Identify which cell holds the provided text, then report its [x, y] central coordinate. 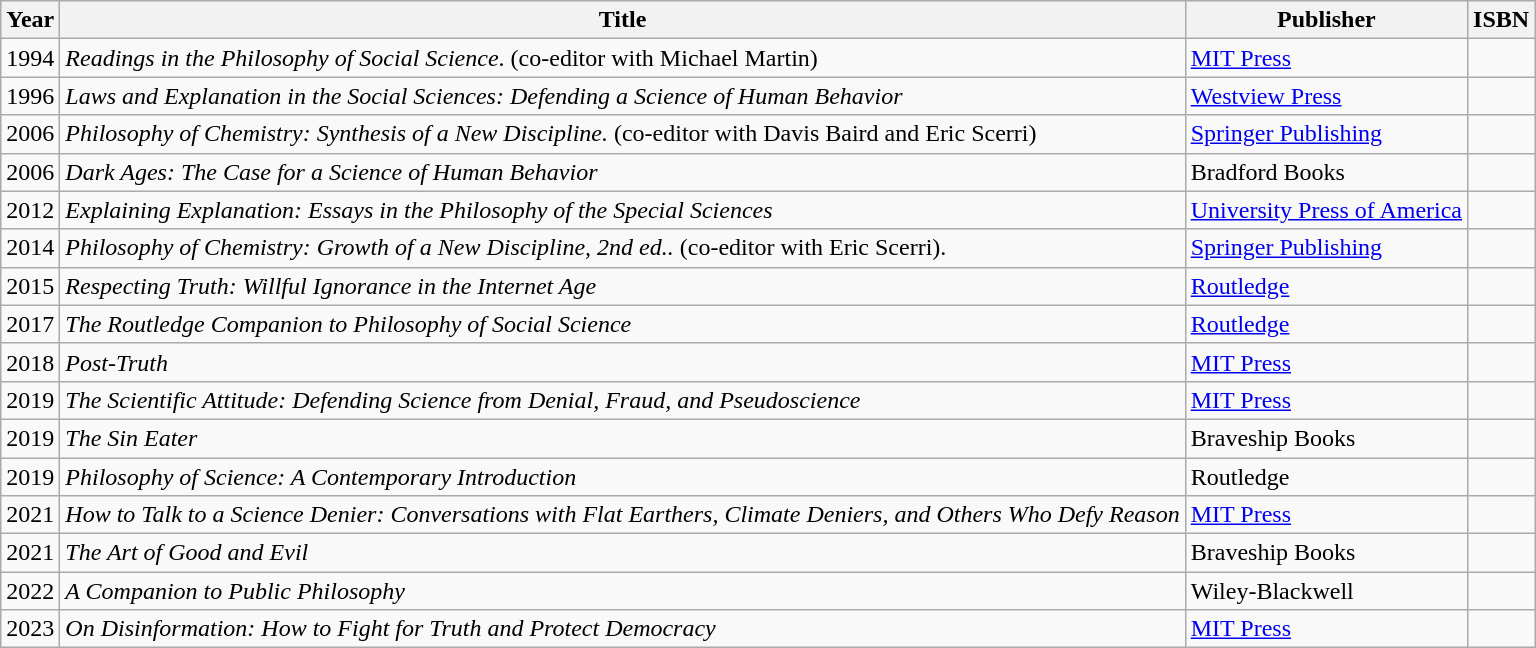
2012 [30, 210]
2022 [30, 591]
Readings in the Philosophy of Social Science. (co-editor with Michael Martin) [622, 58]
The Routledge Companion to Philosophy of Social Science [622, 324]
Post-Truth [622, 362]
Wiley-Blackwell [1326, 591]
A Companion to Public Philosophy [622, 591]
ISBN [1502, 20]
2014 [30, 248]
Year [30, 20]
2018 [30, 362]
Dark Ages: The Case for a Science of Human Behavior [622, 172]
The Sin Eater [622, 438]
Philosophy of Chemistry: Growth of a New Discipline, 2nd ed.. (co-editor with Eric Scerri). [622, 248]
Title [622, 20]
Publisher [1326, 20]
The Scientific Attitude: Defending Science from Denial, Fraud, and Pseudoscience [622, 400]
University Press of America [1326, 210]
2023 [30, 629]
Bradford Books [1326, 172]
2017 [30, 324]
On Disinformation: How to Fight for Truth and Protect Democracy [622, 629]
Westview Press [1326, 96]
How to Talk to a Science Denier: Conversations with Flat Earthers, Climate Deniers, and Others Who Defy Reason [622, 515]
The Art of Good and Evil [622, 553]
1994 [30, 58]
2015 [30, 286]
Philosophy of Chemistry: Synthesis of a New Discipline. (co-editor with Davis Baird and Eric Scerri) [622, 134]
Explaining Explanation: Essays in the Philosophy of the Special Sciences [622, 210]
1996 [30, 96]
Philosophy of Science: A Contemporary Introduction [622, 477]
Laws and Explanation in the Social Sciences: Defending a Science of Human Behavior [622, 96]
Respecting Truth: Willful Ignorance in the Internet Age [622, 286]
